For the text-containing cell, return its midpoint in (x, y) coordinate format. 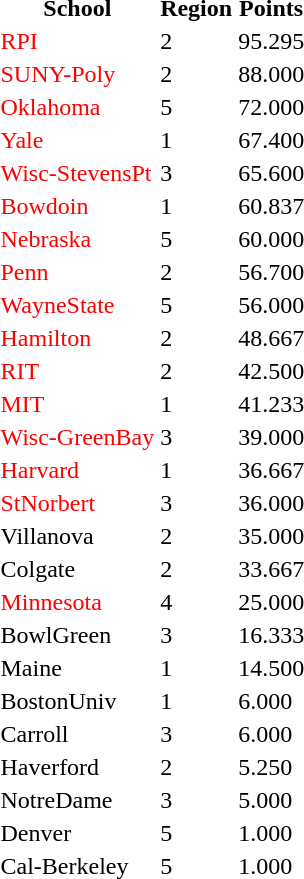
4 (196, 602)
